Locate the cell with the specified text and output its (x, y) center coordinate. 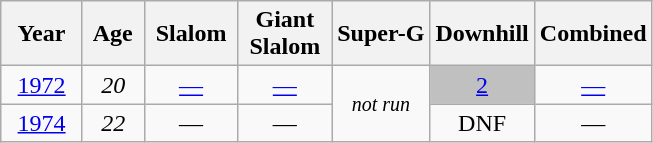
Giant Slalom (285, 34)
not run (381, 104)
1974 (42, 123)
Downhill (482, 34)
2 (482, 85)
22 (113, 123)
Age (113, 34)
Year (42, 34)
1972 (42, 85)
Super-G (381, 34)
DNF (482, 123)
Combined (593, 34)
20 (113, 85)
Slalom (191, 34)
